Search for the cell housing the specified text and yield its [X, Y] center coordinate. 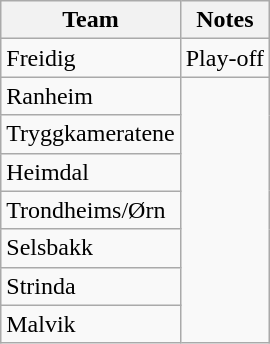
Tryggkameratene [90, 134]
Trondheims/Ørn [90, 210]
Freidig [90, 58]
Malvik [90, 324]
Selsbakk [90, 248]
Team [90, 20]
Strinda [90, 286]
Notes [224, 20]
Heimdal [90, 172]
Play-off [224, 58]
Ranheim [90, 96]
